Capture the cell that displays the provided text and extract its [X, Y] central coordinate. 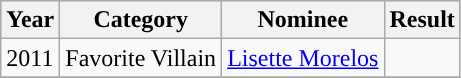
Result [422, 20]
2011 [30, 58]
Favorite Villain [141, 58]
Category [141, 20]
Lisette Morelos [303, 58]
Year [30, 20]
Nominee [303, 20]
